For the text-containing cell, return its midpoint in [x, y] coordinate format. 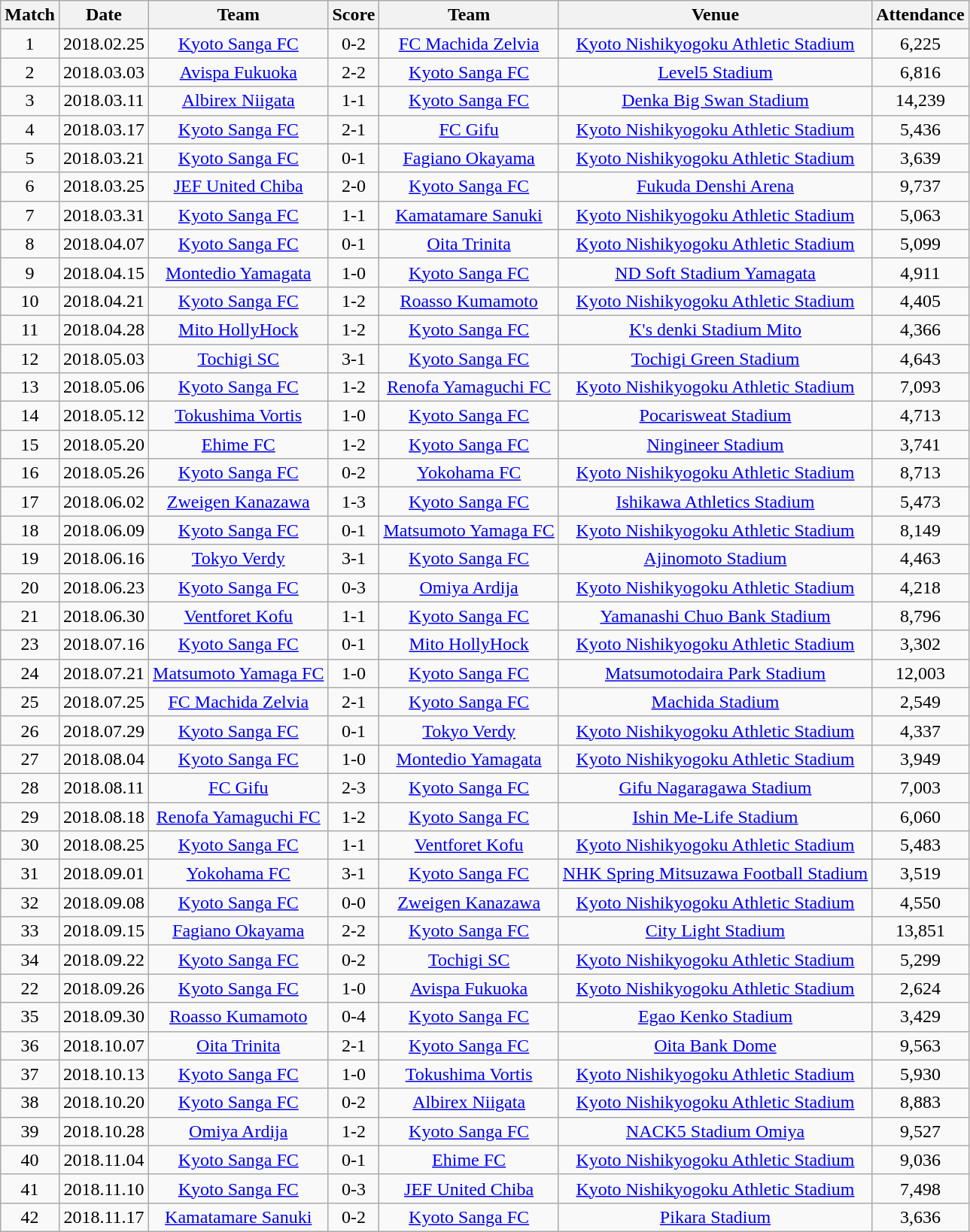
2018.06.23 [104, 587]
19 [30, 559]
2018.03.03 [104, 72]
36 [30, 1045]
23 [30, 645]
4,643 [920, 359]
Denka Big Swan Stadium [715, 101]
2018.06.16 [104, 559]
8,149 [920, 530]
Yamanashi Chuo Bank Stadium [715, 616]
Ishikawa Athletics Stadium [715, 502]
14,239 [920, 101]
9,737 [920, 187]
33 [30, 931]
5,930 [920, 1074]
40 [30, 1160]
4,550 [920, 903]
Venue [715, 15]
3,429 [920, 1017]
38 [30, 1103]
2018.03.17 [104, 129]
21 [30, 616]
2018.04.28 [104, 329]
2018.11.10 [104, 1188]
9 [30, 272]
1 [30, 44]
2018.03.21 [104, 158]
2018.04.21 [104, 301]
Tochigi Green Stadium [715, 359]
4,911 [920, 272]
5,299 [920, 960]
2018.04.15 [104, 272]
NHK Spring Mitsuzawa Football Stadium [715, 874]
5,483 [920, 845]
13 [30, 387]
3,741 [920, 445]
9,036 [920, 1160]
37 [30, 1074]
2018.03.25 [104, 187]
22 [30, 988]
2018.11.04 [104, 1160]
3 [30, 101]
NACK5 Stadium Omiya [715, 1131]
2018.07.25 [104, 702]
City Light Stadium [715, 931]
2018.06.30 [104, 616]
2018.07.21 [104, 673]
8,796 [920, 616]
4 [30, 129]
7 [30, 215]
9,563 [920, 1045]
2018.02.25 [104, 44]
8 [30, 244]
11 [30, 329]
5,063 [920, 215]
2018.04.07 [104, 244]
14 [30, 416]
K's denki Stadium Mito [715, 329]
5 [30, 158]
24 [30, 673]
2018.07.16 [104, 645]
10 [30, 301]
2018.09.01 [104, 874]
31 [30, 874]
Matsumotodaira Park Stadium [715, 673]
5,473 [920, 502]
35 [30, 1017]
2018.05.06 [104, 387]
2018.09.08 [104, 903]
34 [30, 960]
2018.08.25 [104, 845]
0-4 [354, 1017]
30 [30, 845]
Match [30, 15]
2018.09.15 [104, 931]
4,337 [920, 730]
Ningineer Stadium [715, 445]
Egao Kenko Stadium [715, 1017]
3,519 [920, 874]
39 [30, 1131]
32 [30, 903]
42 [30, 1217]
2018.06.02 [104, 502]
15 [30, 445]
18 [30, 530]
6,060 [920, 816]
Fukuda Denshi Arena [715, 187]
3,949 [920, 759]
2018.08.18 [104, 816]
7,003 [920, 787]
2018.08.04 [104, 759]
2018.05.12 [104, 416]
5,436 [920, 129]
1-3 [354, 502]
2018.05.20 [104, 445]
41 [30, 1188]
8,883 [920, 1103]
4,463 [920, 559]
6 [30, 187]
7,498 [920, 1188]
2018.05.03 [104, 359]
20 [30, 587]
5,099 [920, 244]
27 [30, 759]
Level5 Stadium [715, 72]
Oita Bank Dome [715, 1045]
3,302 [920, 645]
16 [30, 473]
ND Soft Stadium Yamagata [715, 272]
12,003 [920, 673]
Pikara Stadium [715, 1217]
2018.10.20 [104, 1103]
7,093 [920, 387]
3,639 [920, 158]
Pocarisweat Stadium [715, 416]
17 [30, 502]
Ishin Me-Life Stadium [715, 816]
2018.07.29 [104, 730]
2018.08.11 [104, 787]
Score [354, 15]
4,218 [920, 587]
6,816 [920, 72]
26 [30, 730]
0-0 [354, 903]
Machida Stadium [715, 702]
2018.10.28 [104, 1131]
Ajinomoto Stadium [715, 559]
2,624 [920, 988]
25 [30, 702]
4,405 [920, 301]
3,636 [920, 1217]
2018.05.26 [104, 473]
12 [30, 359]
2,549 [920, 702]
2018.11.17 [104, 1217]
2018.09.26 [104, 988]
29 [30, 816]
Date [104, 15]
2-0 [354, 187]
28 [30, 787]
4,366 [920, 329]
Attendance [920, 15]
2 [30, 72]
6,225 [920, 44]
8,713 [920, 473]
2018.09.30 [104, 1017]
2018.09.22 [104, 960]
4,713 [920, 416]
2018.03.31 [104, 215]
2018.10.07 [104, 1045]
2018.03.11 [104, 101]
2018.10.13 [104, 1074]
13,851 [920, 931]
Gifu Nagaragawa Stadium [715, 787]
2018.06.09 [104, 530]
2-3 [354, 787]
9,527 [920, 1131]
